Output the [x, y] coordinate of the center of the cell containing the given text.  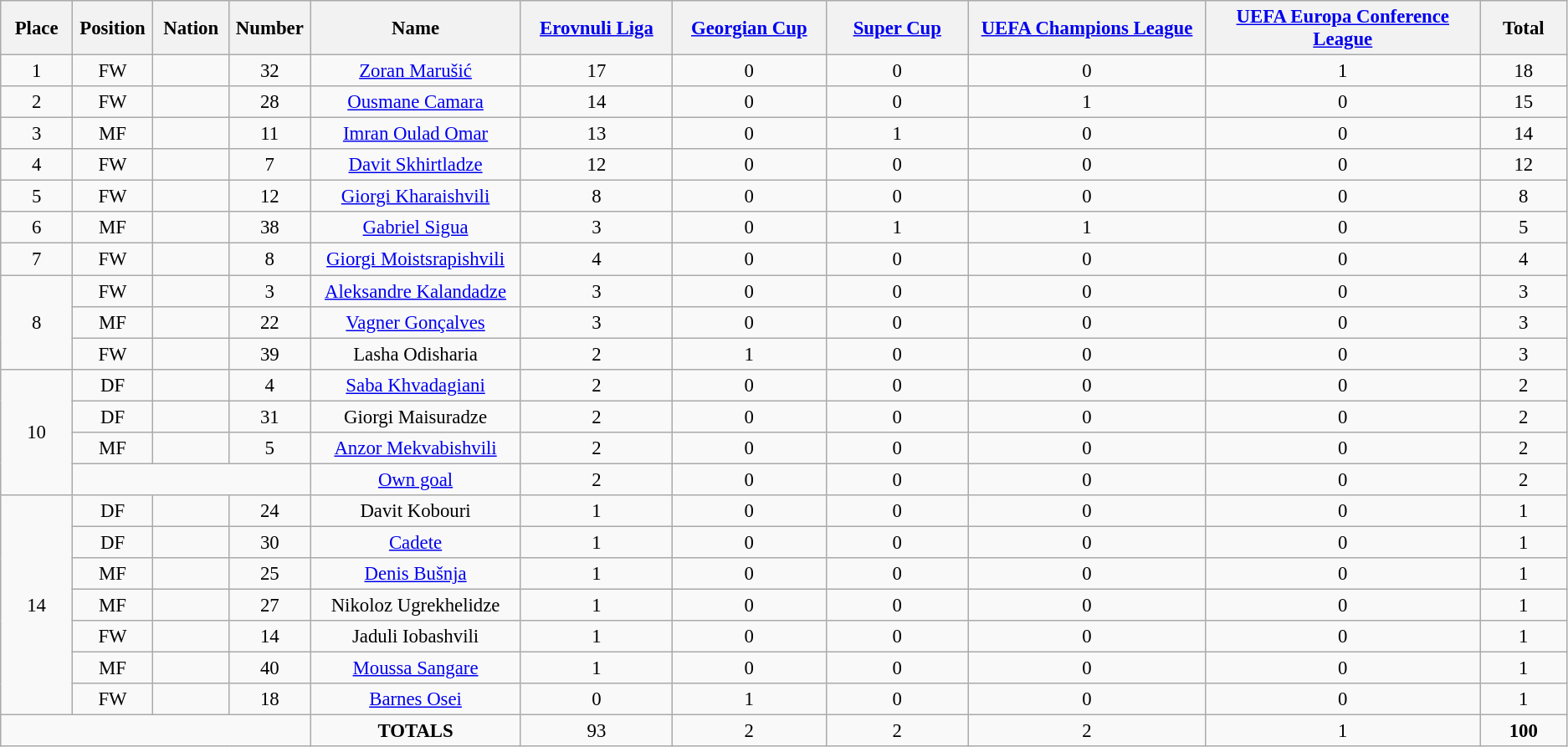
Davit Kobouri [415, 511]
Total [1523, 28]
Position [112, 28]
27 [269, 606]
31 [269, 417]
32 [269, 71]
Lasha Odisharia [415, 354]
Nikoloz Ugrekhelidze [415, 606]
Giorgi Moistsrapishvili [415, 259]
30 [269, 542]
Georgian Cup [750, 28]
39 [269, 354]
Aleksandre Kalandadze [415, 291]
22 [269, 322]
17 [596, 71]
TOTALS [415, 731]
100 [1523, 731]
40 [269, 668]
Erovnuli Liga [596, 28]
Number [269, 28]
UEFA Champions League [1088, 28]
Gabriel Sigua [415, 228]
Davit Skhirtladze [415, 165]
Barnes Osei [415, 699]
24 [269, 511]
Jaduli Iobashvili [415, 637]
28 [269, 102]
Super Cup [897, 28]
Zoran Marušić [415, 71]
Saba Khvadagiani [415, 385]
13 [596, 134]
Vagner Gonçalves [415, 322]
Name [415, 28]
Denis Bušnja [415, 574]
Nation [191, 28]
Ousmane Camara [415, 102]
Moussa Sangare [415, 668]
Giorgi Kharaishvili [415, 197]
38 [269, 228]
15 [1523, 102]
11 [269, 134]
6 [37, 228]
Own goal [415, 479]
Cadete [415, 542]
Giorgi Maisuradze [415, 417]
Imran Oulad Omar [415, 134]
Place [37, 28]
Anzor Mekvabishvili [415, 448]
UEFA Europa Conference League [1344, 28]
25 [269, 574]
10 [37, 432]
93 [596, 731]
